Extract the [x, y] coordinate from the center of the cell holding the provided text.  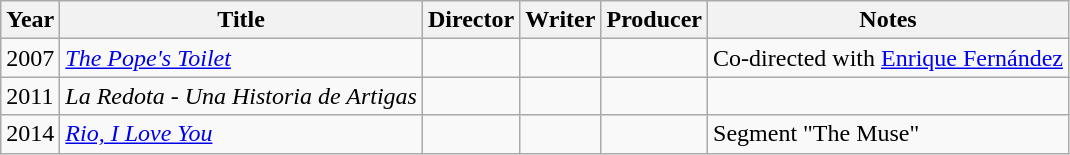
La Redota - Una Historia de Artigas [242, 96]
Producer [654, 20]
2007 [30, 58]
Title [242, 20]
Writer [560, 20]
Year [30, 20]
Co-directed with Enrique Fernández [888, 58]
Director [470, 20]
2011 [30, 96]
2014 [30, 134]
Rio, I Love You [242, 134]
Segment "The Muse" [888, 134]
Notes [888, 20]
The Pope's Toilet [242, 58]
